Provide the (X, Y) coordinate of the cell's center where the given text is located.  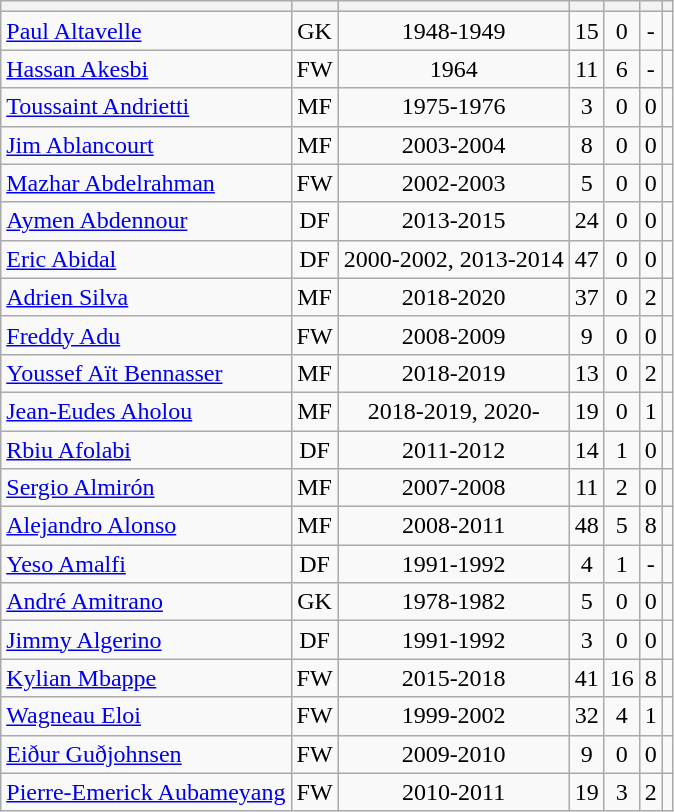
2010-2011 (454, 792)
2003-2004 (454, 145)
1978-1982 (454, 602)
2008-2011 (454, 526)
13 (586, 373)
Adrien Silva (146, 297)
2008-2009 (454, 335)
2013-2015 (454, 221)
2007-2008 (454, 488)
6 (622, 69)
2018-2020 (454, 297)
1964 (454, 69)
Kylian Mbappe (146, 678)
Pierre-Emerick Aubameyang (146, 792)
Freddy Adu (146, 335)
1948-1949 (454, 31)
24 (586, 221)
Hassan Akesbi (146, 69)
Rbiu Afolabi (146, 449)
2000-2002, 2013-2014 (454, 259)
32 (586, 716)
2009-2010 (454, 754)
Alejandro Alonso (146, 526)
2018-2019, 2020- (454, 411)
2015-2018 (454, 678)
Paul Altavelle (146, 31)
15 (586, 31)
Youssef Aït Bennasser (146, 373)
14 (586, 449)
Jimmy Algerino (146, 640)
Jean-Eudes Aholou (146, 411)
Sergio Almirón (146, 488)
37 (586, 297)
1975-1976 (454, 107)
Yeso Amalfi (146, 564)
1999-2002 (454, 716)
Wagneau Eloi (146, 716)
41 (586, 678)
Eiður Guðjohnsen (146, 754)
Aymen Abdennour (146, 221)
Mazhar Abdelrahman (146, 183)
2002-2003 (454, 183)
André Amitrano (146, 602)
47 (586, 259)
Eric Abidal (146, 259)
2011-2012 (454, 449)
Jim Ablancourt (146, 145)
Toussaint Andrietti (146, 107)
48 (586, 526)
16 (622, 678)
2018-2019 (454, 373)
